Provide the [x, y] coordinate of the cell's center where the given text is located.  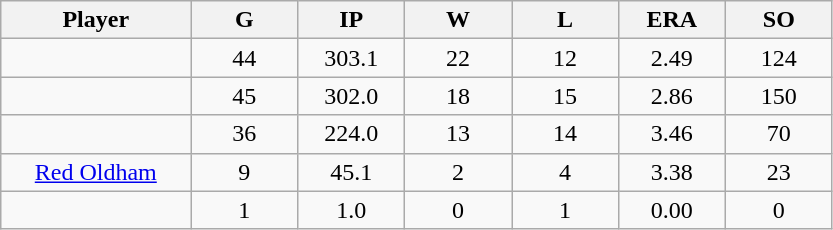
13 [458, 134]
303.1 [352, 58]
150 [778, 96]
224.0 [352, 134]
2.49 [672, 58]
1.0 [352, 210]
70 [778, 134]
W [458, 20]
2.86 [672, 96]
Player [96, 20]
ERA [672, 20]
15 [566, 96]
3.38 [672, 172]
36 [244, 134]
3.46 [672, 134]
45.1 [352, 172]
0.00 [672, 210]
12 [566, 58]
L [566, 20]
45 [244, 96]
22 [458, 58]
9 [244, 172]
18 [458, 96]
124 [778, 58]
14 [566, 134]
302.0 [352, 96]
Red Oldham [96, 172]
IP [352, 20]
23 [778, 172]
G [244, 20]
4 [566, 172]
SO [778, 20]
2 [458, 172]
44 [244, 58]
